Output the [X, Y] coordinate of the center of the cell containing the given text.  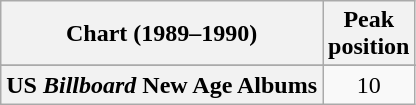
10 [369, 85]
US Billboard New Age Albums [162, 85]
Chart (1989–1990) [162, 34]
Peakposition [369, 34]
